Scan for the cell matching the given text and deliver its (X, Y) coordinate at center. 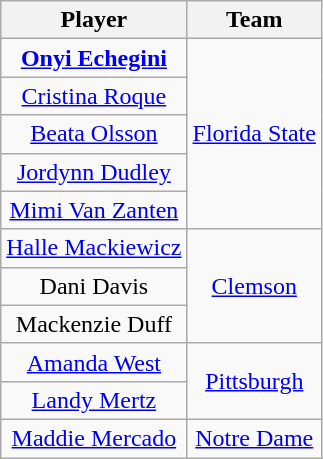
Notre Dame (254, 438)
Halle Mackiewicz (94, 248)
Florida State (254, 134)
Maddie Mercado (94, 438)
Mimi Van Zanten (94, 210)
Beata Olsson (94, 134)
Amanda West (94, 362)
Landy Mertz (94, 400)
Jordynn Dudley (94, 172)
Cristina Roque (94, 96)
Pittsburgh (254, 381)
Clemson (254, 286)
Team (254, 20)
Player (94, 20)
Dani Davis (94, 286)
Onyi Echegini (94, 58)
Mackenzie Duff (94, 324)
